Search for the cell housing the specified text and yield its [x, y] center coordinate. 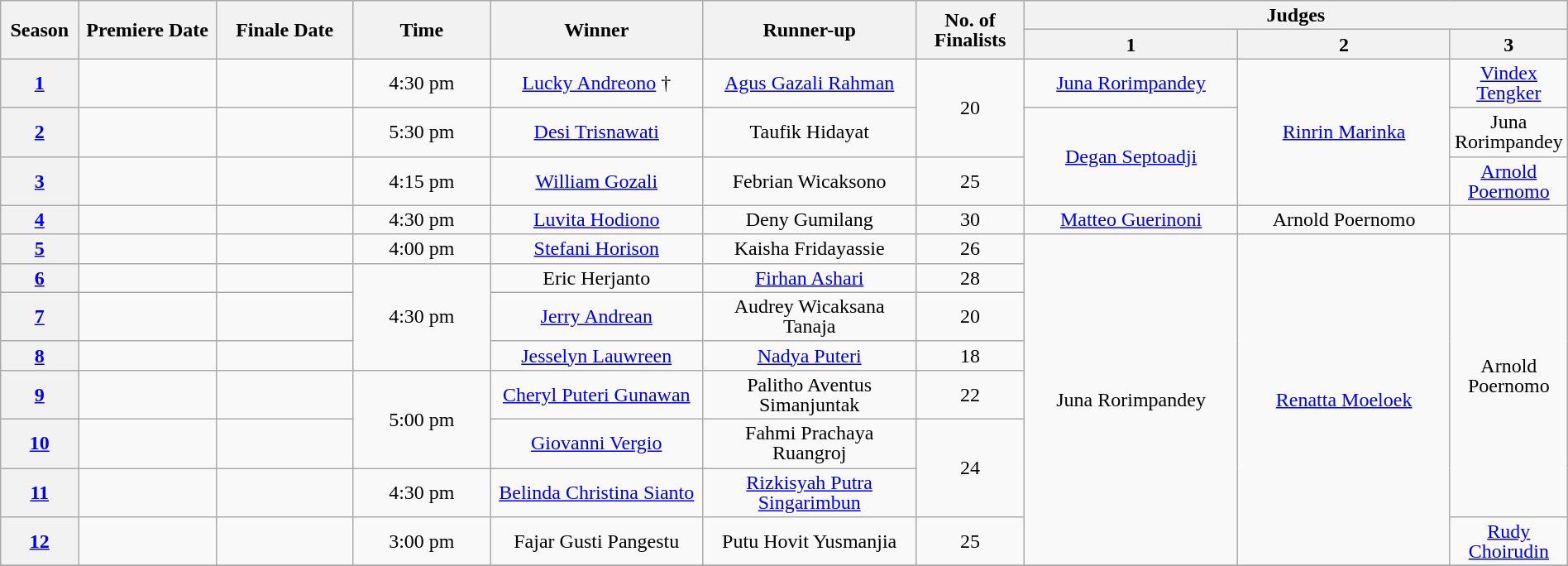
Palitho Aventus Simanjuntak [810, 394]
4:00 pm [422, 248]
6 [40, 278]
Kaisha Fridayassie [810, 248]
24 [971, 468]
Fajar Gusti Pangestu [597, 541]
Degan Septoadji [1131, 156]
Season [40, 30]
Audrey Wicaksana Tanaja [810, 316]
Premiere Date [147, 30]
3:00 pm [422, 541]
Firhan Ashari [810, 278]
Finale Date [284, 30]
Runner-up [810, 30]
Vindex Tengker [1508, 83]
Febrian Wicaksono [810, 180]
12 [40, 541]
30 [971, 220]
Luvita Hodiono [597, 220]
Rizkisyah Putra Singarimbun [810, 493]
5 [40, 248]
Eric Herjanto [597, 278]
Deny Gumilang [810, 220]
No. of Finalists [971, 30]
Time [422, 30]
18 [971, 356]
Fahmi Prachaya Ruangroj [810, 444]
10 [40, 444]
22 [971, 394]
Giovanni Vergio [597, 444]
11 [40, 493]
Putu Hovit Yusmanjia [810, 541]
4 [40, 220]
9 [40, 394]
Winner [597, 30]
Matteo Guerinoni [1131, 220]
Desi Trisnawati [597, 132]
Rinrin Marinka [1345, 132]
Renatta Moeloek [1345, 400]
Judges [1295, 15]
William Gozali [597, 180]
5:00 pm [422, 419]
8 [40, 356]
Jerry Andrean [597, 316]
26 [971, 248]
5:30 pm [422, 132]
4:15 pm [422, 180]
Belinda Christina Sianto [597, 493]
Cheryl Puteri Gunawan [597, 394]
28 [971, 278]
Lucky Andreono † [597, 83]
Nadya Puteri [810, 356]
Taufik Hidayat [810, 132]
7 [40, 316]
Rudy Choirudin [1508, 541]
Stefani Horison [597, 248]
Jesselyn Lauwreen [597, 356]
Agus Gazali Rahman [810, 83]
